Output the [x, y] coordinate of the center of the cell containing the given text.  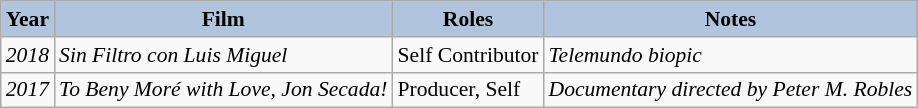
Roles [468, 19]
To Beny Moré with Love, Jon Secada! [223, 90]
Documentary directed by Peter M. Robles [731, 90]
Telemundo biopic [731, 55]
Self Contributor [468, 55]
Notes [731, 19]
Film [223, 19]
2018 [28, 55]
Year [28, 19]
Sin Filtro con Luis Miguel [223, 55]
2017 [28, 90]
Producer, Self [468, 90]
